Provide the [x, y] coordinate of the cell's center where the given text is located.  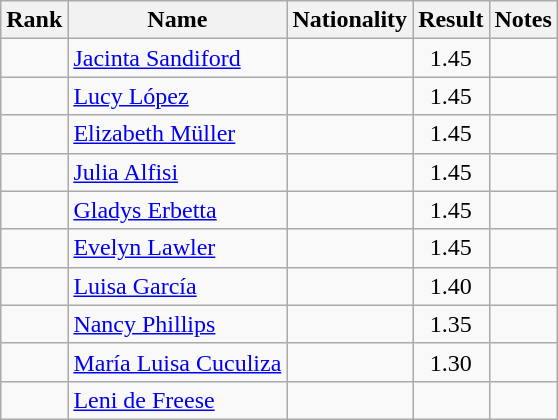
Leni de Freese [178, 400]
María Luisa Cuculiza [178, 362]
Gladys Erbetta [178, 210]
Name [178, 20]
Julia Alfisi [178, 172]
Elizabeth Müller [178, 134]
1.35 [451, 324]
Evelyn Lawler [178, 248]
Nationality [350, 20]
Rank [34, 20]
Lucy López [178, 96]
Result [451, 20]
Notes [523, 20]
1.40 [451, 286]
Luisa García [178, 286]
1.30 [451, 362]
Jacinta Sandiford [178, 58]
Nancy Phillips [178, 324]
